Find where the given text appears and provide that cell's center as (X, Y) coordinate. 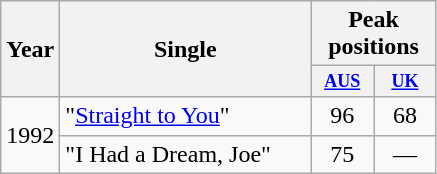
Year (30, 49)
UK (406, 82)
"Straight to You" (186, 116)
68 (406, 116)
75 (342, 154)
96 (342, 116)
Peak positions (374, 34)
1992 (30, 135)
"I Had a Dream, Joe" (186, 154)
— (406, 154)
Single (186, 49)
AUS (342, 82)
